Return [X, Y] of the center of cell containing provided text 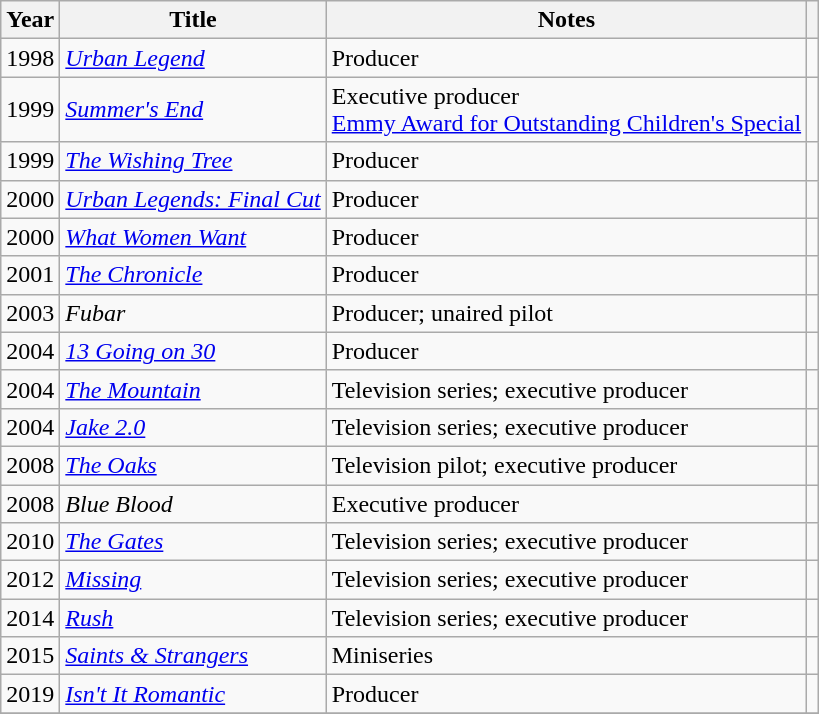
13 Going on 30 [193, 351]
2010 [30, 542]
The Mountain [193, 389]
Missing [193, 580]
2003 [30, 313]
Executive producer [566, 503]
Executive producerEmmy Award for Outstanding Children's Special [566, 110]
1998 [30, 58]
Miniseries [566, 656]
What Women Want [193, 237]
Summer's End [193, 110]
Rush [193, 618]
Jake 2.0 [193, 427]
Producer; unaired pilot [566, 313]
Television pilot; executive producer [566, 465]
Blue Blood [193, 503]
Notes [566, 20]
Year [30, 20]
The Gates [193, 542]
Urban Legends: Final Cut [193, 199]
2014 [30, 618]
2012 [30, 580]
The Oaks [193, 465]
2001 [30, 275]
2015 [30, 656]
Fubar [193, 313]
The Chronicle [193, 275]
Isn't It Romantic [193, 694]
The Wishing Tree [193, 161]
2019 [30, 694]
Saints & Strangers [193, 656]
Urban Legend [193, 58]
Title [193, 20]
